Detect which cell encompasses the target text, then output its (X, Y) center coordinate. 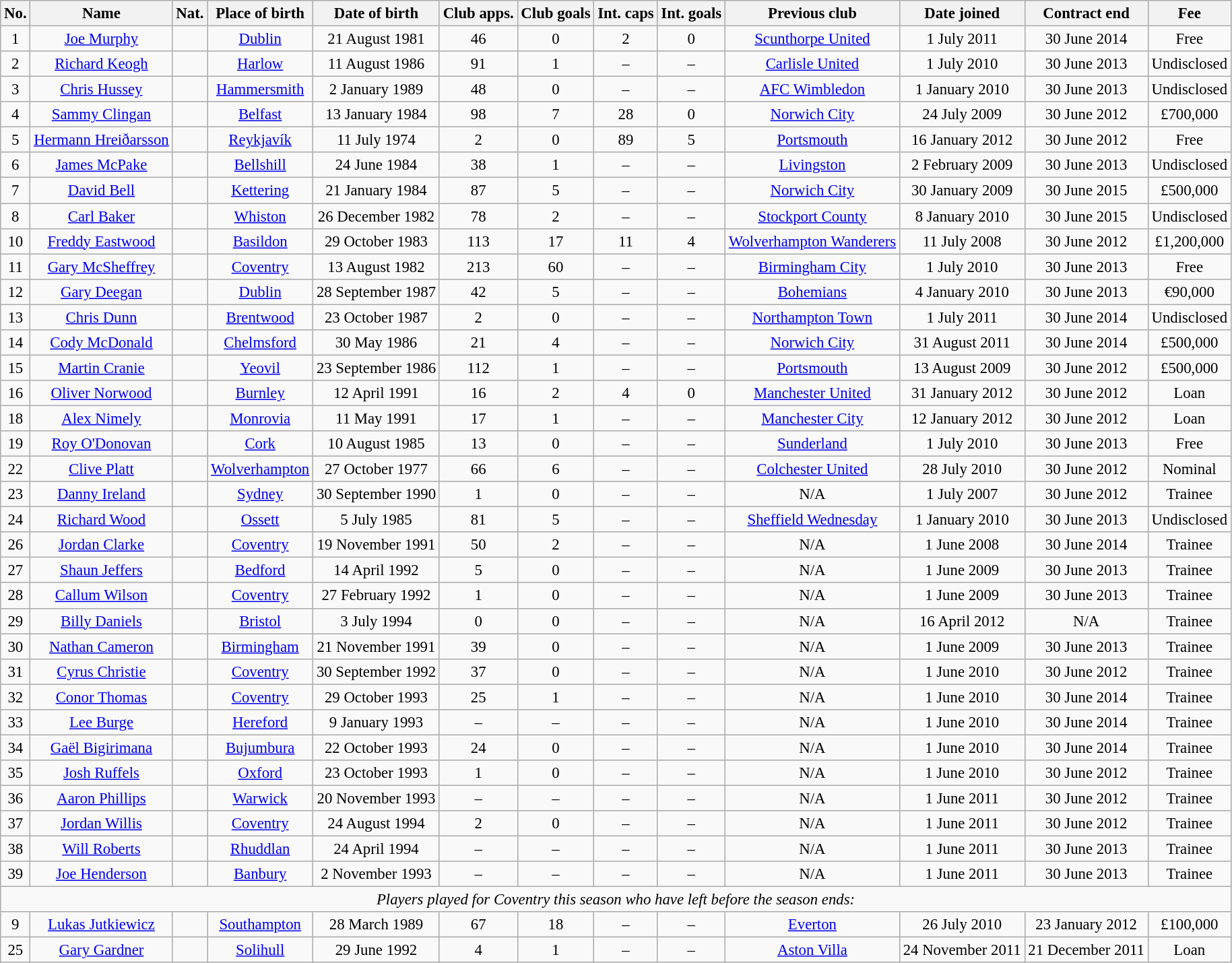
35 (15, 773)
28 March 1989 (377, 925)
32 (15, 697)
Whiston (260, 216)
Carl Baker (101, 216)
50 (478, 545)
10 August 1985 (377, 444)
Yeovil (260, 368)
Lukas Jutkiewicz (101, 925)
20 November 1993 (377, 798)
33 (15, 723)
Conor Thomas (101, 697)
27 October 1977 (377, 469)
9 (15, 925)
Roy O'Donovan (101, 444)
21 (478, 343)
10 (15, 241)
Oxford (260, 773)
Billy Daniels (101, 621)
13 January 1984 (377, 114)
13 August 1982 (377, 267)
66 (478, 469)
Club goals (556, 13)
21 August 1981 (377, 39)
23 January 2012 (1086, 925)
87 (478, 191)
Belfast (260, 114)
89 (626, 140)
Callum Wilson (101, 596)
€90,000 (1190, 292)
Date of birth (377, 13)
27 (15, 570)
19 November 1991 (377, 545)
3 July 1994 (377, 621)
31 August 2011 (962, 343)
16 January 2012 (962, 140)
28 July 2010 (962, 469)
Hereford (260, 723)
Manchester United (812, 393)
30 September 1990 (377, 494)
Joe Murphy (101, 39)
22 (15, 469)
24 August 1994 (377, 824)
9 January 1993 (377, 723)
12 April 1991 (377, 393)
Gary McSheffrey (101, 267)
21 December 2011 (1086, 950)
11 May 1991 (377, 418)
Chris Hussey (101, 90)
2 January 1989 (377, 90)
Sydney (260, 494)
22 October 1993 (377, 748)
113 (478, 241)
Wolverhampton Wanderers (812, 241)
Basildon (260, 241)
Sammy Clingan (101, 114)
Cyrus Christie (101, 671)
James McPake (101, 165)
£1,200,000 (1190, 241)
2 November 1993 (377, 874)
Ossett (260, 520)
Martin Cranie (101, 368)
Gary Deegan (101, 292)
81 (478, 520)
David Bell (101, 191)
Int. caps (626, 13)
34 (15, 748)
Nat. (190, 13)
Gary Gardner (101, 950)
Birmingham (260, 646)
Josh Ruffels (101, 773)
Danny Ireland (101, 494)
Aaron Phillips (101, 798)
Club apps. (478, 13)
5 July 1985 (377, 520)
Lee Burge (101, 723)
19 (15, 444)
60 (556, 267)
Warwick (260, 798)
30 (15, 646)
15 (15, 368)
21 January 1984 (377, 191)
Shaun Jeffers (101, 570)
Solihull (260, 950)
Colchester United (812, 469)
24 November 2011 (962, 950)
Birmingham City (812, 267)
26 December 1982 (377, 216)
Int. goals (691, 13)
Hammersmith (260, 90)
30 January 2009 (962, 191)
Contract end (1086, 13)
46 (478, 39)
78 (478, 216)
Manchester City (812, 418)
Rhuddlan (260, 849)
Bedford (260, 570)
Burnley (260, 393)
Carlisle United (812, 64)
23 September 1986 (377, 368)
No. (15, 13)
31 January 2012 (962, 393)
29 October 1983 (377, 241)
Nathan Cameron (101, 646)
11 July 1974 (377, 140)
12 January 2012 (962, 418)
Wolverhampton (260, 469)
4 January 2010 (962, 292)
Players played for Coventry this season who have left before the season ends: (616, 900)
Gaël Bigirimana (101, 748)
2 February 2009 (962, 165)
Northampton Town (812, 317)
Date joined (962, 13)
29 June 1992 (377, 950)
67 (478, 925)
Place of birth (260, 13)
21 November 1991 (377, 646)
24 April 1994 (377, 849)
Jordan Willis (101, 824)
Monrovia (260, 418)
Cork (260, 444)
3 (15, 90)
112 (478, 368)
Brentwood (260, 317)
Bohemians (812, 292)
16 April 2012 (962, 621)
91 (478, 64)
213 (478, 267)
Hermann Hreiðarsson (101, 140)
14 April 1992 (377, 570)
27 February 1992 (377, 596)
29 (15, 621)
Fee (1190, 13)
Sunderland (812, 444)
Name (101, 13)
Scunthorpe United (812, 39)
Richard Keogh (101, 64)
£700,000 (1190, 114)
23 (15, 494)
Reykjavík (260, 140)
Banbury (260, 874)
Chelmsford (260, 343)
Alex Nimely (101, 418)
30 May 1986 (377, 343)
Previous club (812, 13)
Kettering (260, 191)
Livingston (812, 165)
13 August 2009 (962, 368)
Oliver Norwood (101, 393)
Freddy Eastwood (101, 241)
Bujumbura (260, 748)
Nominal (1190, 469)
Richard Wood (101, 520)
11 July 2008 (962, 241)
30 September 1992 (377, 671)
Will Roberts (101, 849)
Bellshill (260, 165)
11 August 1986 (377, 64)
36 (15, 798)
26 (15, 545)
Cody McDonald (101, 343)
1 July 2007 (962, 494)
98 (478, 114)
Chris Dunn (101, 317)
Southampton (260, 925)
Aston Villa (812, 950)
Joe Henderson (101, 874)
14 (15, 343)
Clive Platt (101, 469)
8 (15, 216)
31 (15, 671)
42 (478, 292)
12 (15, 292)
Stockport County (812, 216)
28 September 1987 (377, 292)
Bristol (260, 621)
23 October 1993 (377, 773)
8 January 2010 (962, 216)
Sheffield Wednesday (812, 520)
23 October 1987 (377, 317)
Jordan Clarke (101, 545)
29 October 1993 (377, 697)
Everton (812, 925)
Harlow (260, 64)
1 June 2008 (962, 545)
£100,000 (1190, 925)
24 July 2009 (962, 114)
26 July 2010 (962, 925)
48 (478, 90)
AFC Wimbledon (812, 90)
24 June 1984 (377, 165)
